For the text-containing cell, return its midpoint in (X, Y) coordinate format. 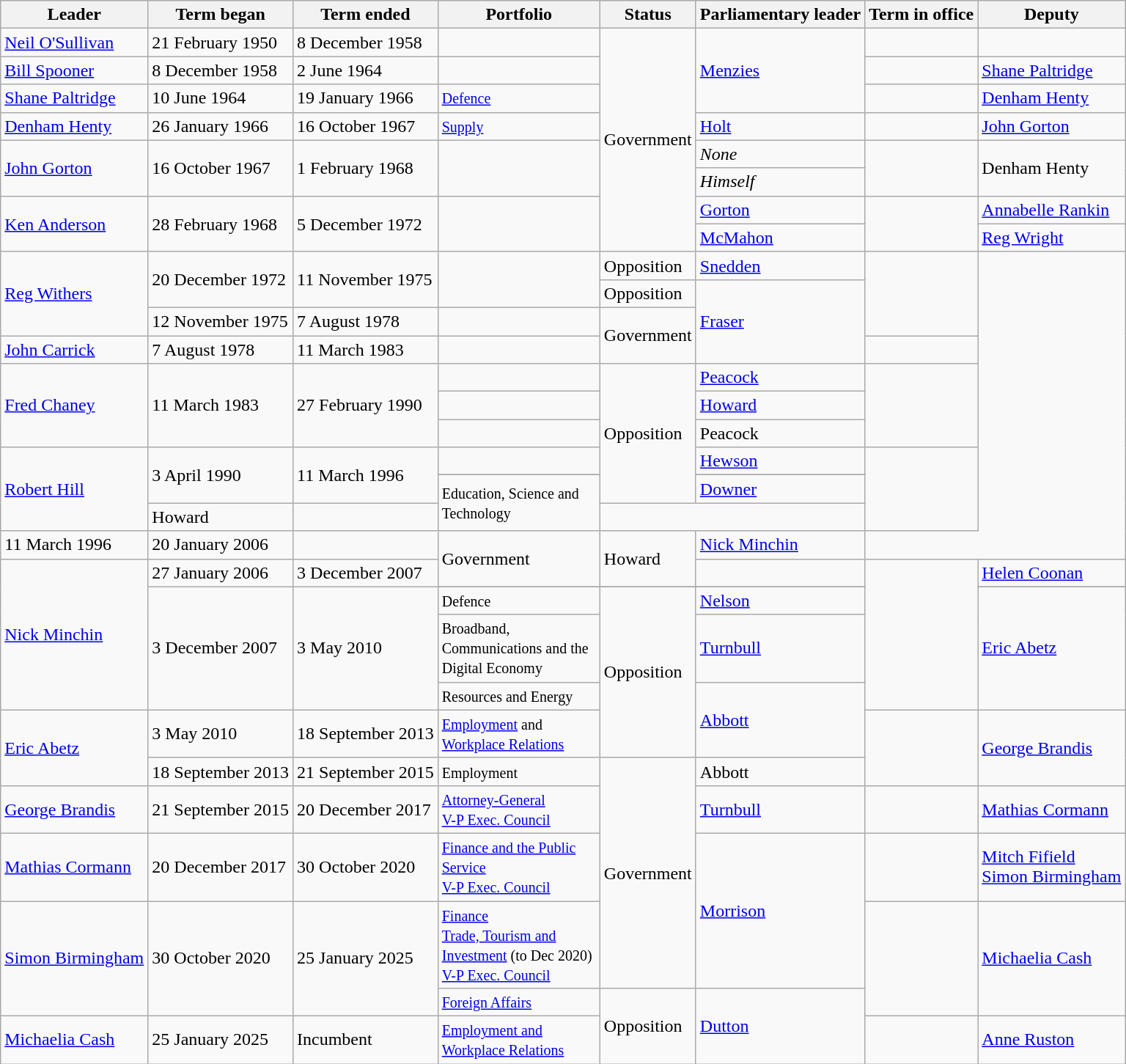
Incumbent (366, 1040)
Downer (780, 489)
Term in office (921, 15)
Gorton (780, 210)
1 February 1968 (366, 168)
Reg Withers (75, 293)
Hewson (780, 461)
Simon Birmingham (75, 958)
Nelson (780, 601)
Reg Wright (1051, 238)
27 January 2006 (221, 573)
Foreign Affairs (519, 1002)
Attorney-GeneralV-P Exec. Council (519, 810)
None (780, 154)
Robert Hill (75, 489)
Employment (519, 771)
Term ended (366, 15)
5 December 1972 (366, 224)
Dutton (780, 1027)
Resources and Energy (519, 696)
Education, Science and Technology (519, 503)
26 January 1966 (221, 126)
Supply (519, 126)
19 January 1966 (366, 98)
Morrison (780, 911)
Fred Chaney (75, 406)
3 April 1990 (221, 475)
28 February 1968 (221, 224)
FinanceTrade, Tourism and Investment (to Dec 2020)V-P Exec. Council (519, 944)
Mitch FifieldSimon Birmingham (1051, 867)
20 December 1972 (221, 279)
Menzies (780, 70)
Deputy (1051, 15)
Anne Ruston (1051, 1040)
Fraser (780, 321)
Parliamentary leader (780, 15)
11 November 1975 (366, 279)
Status (648, 15)
John Carrick (75, 350)
Helen Coonan (1051, 573)
10 June 1964 (221, 98)
Bill Spooner (75, 70)
Himself (780, 182)
Leader (75, 15)
2 June 1964 (366, 70)
27 February 1990 (366, 406)
Snedden (780, 265)
Neil O'Sullivan (75, 43)
Broadband, Communications and the Digital Economy (519, 648)
20 January 2006 (221, 545)
McMahon (780, 238)
Holt (780, 126)
Annabelle Rankin (1051, 210)
Portfolio (519, 15)
Ken Anderson (75, 224)
21 February 1950 (221, 43)
Finance and the Public ServiceV-P Exec. Council (519, 867)
Term began (221, 15)
12 November 1975 (221, 321)
